From the cell containing the given text, extract its center point as (x, y) coordinate. 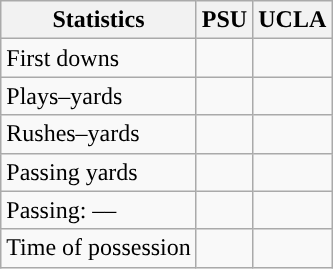
Time of possession (99, 248)
First downs (99, 58)
UCLA (292, 20)
Rushes–yards (99, 134)
Passing: –– (99, 210)
Passing yards (99, 172)
Statistics (99, 20)
Plays–yards (99, 96)
PSU (224, 20)
